Identify which cell holds the provided text, then report its [x, y] central coordinate. 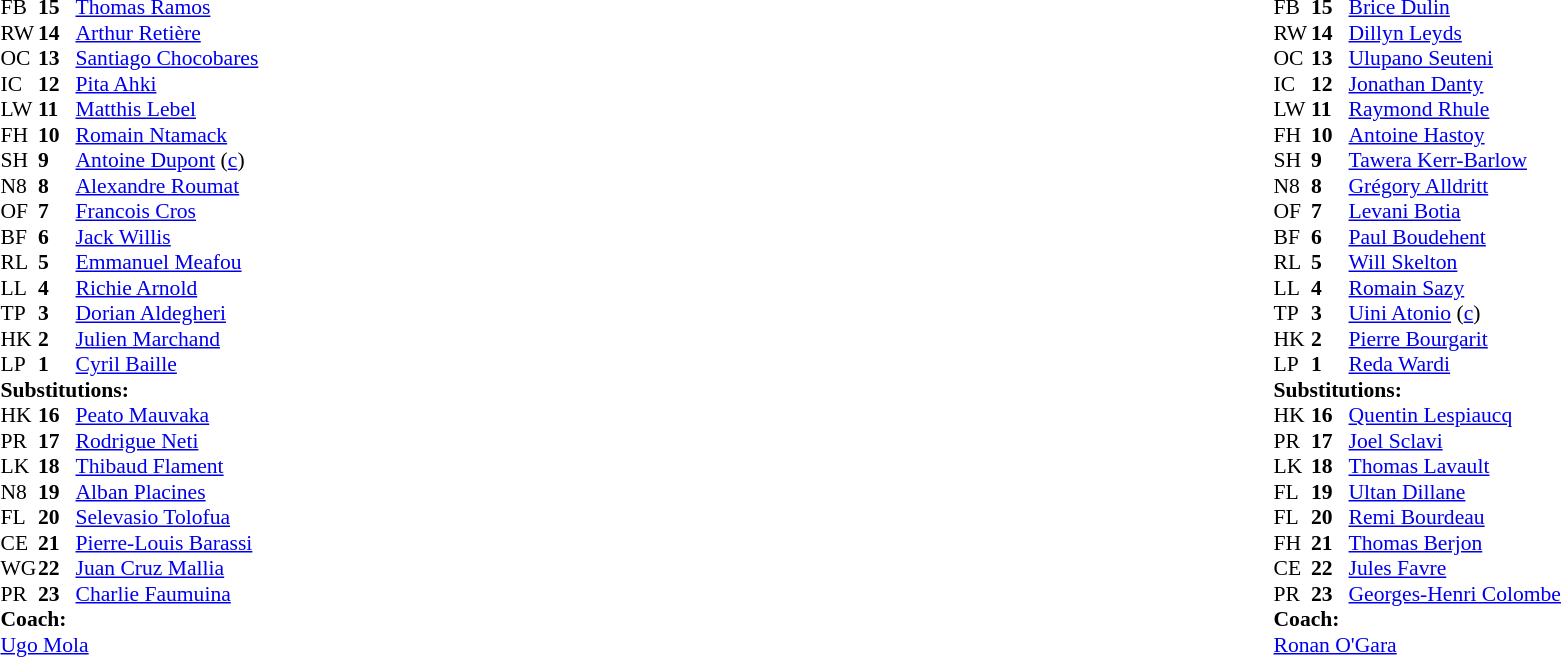
Will Skelton [1455, 263]
Francois Cros [168, 211]
Paul Boudehent [1455, 237]
Julien Marchand [168, 339]
Juan Cruz Mallia [168, 569]
Peato Mauvaka [168, 415]
Romain Ntamack [168, 135]
Jules Favre [1455, 569]
Thomas Berjon [1455, 543]
Rodrigue Neti [168, 441]
Grégory Alldritt [1455, 186]
Ulupano Seuteni [1455, 59]
Jack Willis [168, 237]
Romain Sazy [1455, 288]
Joel Sclavi [1455, 441]
Remi Bourdeau [1455, 517]
Reda Wardi [1455, 365]
Antoine Hastoy [1455, 135]
Cyril Baille [168, 365]
Raymond Rhule [1455, 109]
Thibaud Flament [168, 467]
Dorian Aldegheri [168, 313]
Quentin Lespiaucq [1455, 415]
Selevasio Tolofua [168, 517]
Emmanuel Meafou [168, 263]
Ultan Dillane [1455, 492]
Richie Arnold [168, 288]
Charlie Faumuina [168, 594]
Uini Atonio (c) [1455, 313]
Matthis Lebel [168, 109]
Jonathan Danty [1455, 84]
WG [19, 569]
Tawera Kerr-Barlow [1455, 161]
Pierre-Louis Barassi [168, 543]
Alban Placines [168, 492]
Santiago Chocobares [168, 59]
Alexandre Roumat [168, 186]
Arthur Retière [168, 33]
Pita Ahki [168, 84]
Thomas Lavault [1455, 467]
Dillyn Leyds [1455, 33]
Antoine Dupont (c) [168, 161]
Levani Botia [1455, 211]
Georges-Henri Colombe [1455, 594]
Pierre Bourgarit [1455, 339]
